Detect which cell encompasses the target text, then output its [X, Y] center coordinate. 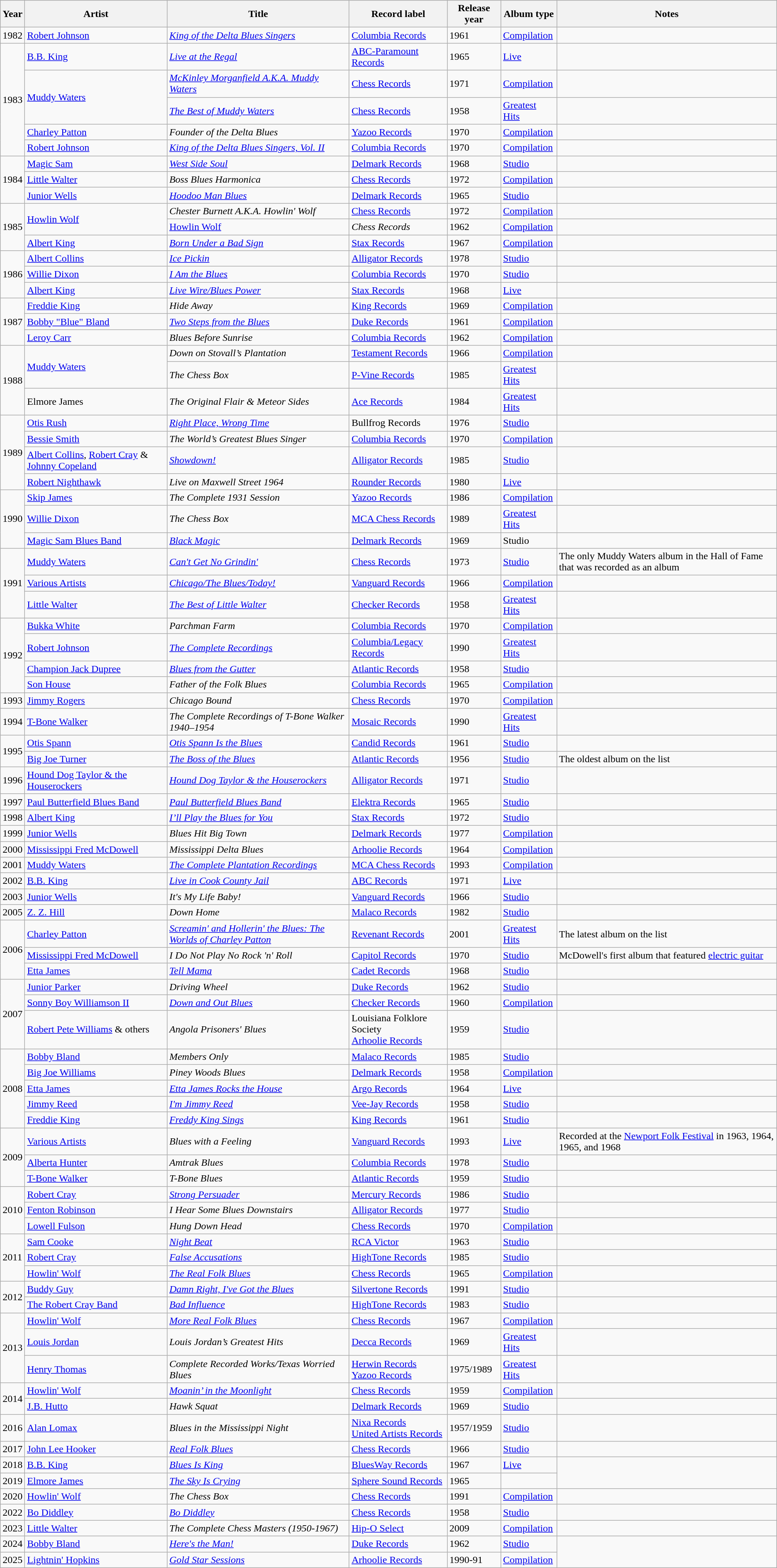
Testament Records [398, 353]
1998 [12, 817]
2024 [12, 1544]
I Am the Blues [258, 274]
Chester Burnett A.K.A. Howlin' Wolf [258, 211]
Blues in the Mississippi Night [258, 1427]
Revenant Records [398, 934]
1997 [12, 802]
Alan Lomax [96, 1427]
The Complete Recordings [258, 648]
2007 [12, 1014]
Capitol Records [398, 955]
I'm Jimmy Reed [258, 1104]
The Complete Plantation Recordings [258, 865]
Louis Jordan [96, 1342]
J.B. Hutto [96, 1406]
Showdown! [258, 460]
The Complete Recordings of T-Bone Walker 1940–1954 [258, 722]
2002 [12, 881]
2023 [12, 1528]
1960 [474, 1003]
Mississippi Delta Blues [258, 849]
The Real Folk Blues [258, 1273]
Albert Collins, Robert Cray & Johnny Copeland [96, 460]
Screamin' and Hollerin' the Blues: The Worlds of Charley Patton [258, 934]
Elektra Records [398, 802]
Ace Records [398, 402]
Louisiana Folklore SocietyArhoolie Records [398, 1030]
Decca Records [398, 1342]
The Robert Cray Band [96, 1305]
1988 [12, 380]
Record label [398, 14]
Artist [96, 14]
Black Magic [258, 540]
Can't Get No Grindin' [258, 562]
Champion Jack Dupree [96, 669]
Live on Maxwell Street 1964 [258, 482]
The oldest album on the list [667, 759]
Blues with a Feeling [258, 1141]
Hung Down Head [258, 1226]
King of the Delta Blues Singers, Vol. II [258, 148]
Magic Sam [96, 164]
2019 [12, 1481]
1992 [12, 655]
Complete Recorded Works/Texas Worried Blues [258, 1369]
Argo Records [398, 1088]
1957/1959 [474, 1427]
Born Under a Bad Sign [258, 243]
Live at the Regal [258, 56]
Lowell Fulson [96, 1226]
It's My Life Baby! [258, 897]
1975/1989 [474, 1369]
Sam Cooke [96, 1242]
2017 [12, 1449]
2008 [12, 1088]
West Side Soul [258, 164]
The Sky Is Crying [258, 1481]
Down Home [258, 912]
Buddy Guy [96, 1289]
Nixa RecordsUnited Artists Records [398, 1427]
Moanin’ in the Moonlight [258, 1390]
Bad Influence [258, 1305]
Year [12, 14]
More Real Folk Blues [258, 1321]
Gold Star Sessions [258, 1560]
Mosaic Records [398, 722]
Chicago/The Blues/Today! [258, 583]
2014 [12, 1398]
Tell Mama [258, 971]
Bessie Smith [96, 439]
Blues Before Sunrise [258, 338]
Herwin RecordsYazoo Records [398, 1369]
Fenton Robinson [96, 1210]
Strong Persuader [258, 1194]
Lightnin' Hopkins [96, 1560]
Cadet Records [398, 971]
Blues from the Gutter [258, 669]
2025 [12, 1560]
1996 [12, 780]
Live Wire/Blues Power [258, 290]
Members Only [258, 1057]
Robert Nighthawk [96, 482]
2006 [12, 950]
Chicago Bound [258, 700]
2018 [12, 1465]
Sonny Boy Williamson II [96, 1003]
Amtrak Blues [258, 1163]
King of the Delta Blues Singers [258, 35]
John Lee Hooker [96, 1449]
The latest album on the list [667, 934]
2012 [12, 1297]
McDowell's first album that featured electric guitar [667, 955]
2020 [12, 1497]
Henry Thomas [96, 1369]
1963 [474, 1242]
Ice Pickin [258, 259]
Son House [96, 685]
The Boss of the Blues [258, 759]
I Hear Some Blues Downstairs [258, 1210]
Piney Woods Blues [258, 1072]
Bukka White [96, 626]
Hoodoo Man Blues [258, 195]
Bullfrog Records [398, 423]
1987 [12, 322]
Leroy Carr [96, 338]
Real Folk Blues [258, 1449]
Alberta Hunter [96, 1163]
Big Joe Williams [96, 1072]
Notes [667, 14]
2005 [12, 912]
Sphere Sound Records [398, 1481]
Blues Hit Big Town [258, 833]
Angola Prisoners' Blues [258, 1030]
1994 [12, 722]
Hawk Squat [258, 1406]
Down and Out Blues [258, 1003]
Down on Stovall’s Plantation [258, 353]
Magic Sam Blues Band [96, 540]
Otis Rush [96, 423]
Silvertone Records [398, 1289]
1990-91 [474, 1560]
2000 [12, 849]
Driving Wheel [258, 987]
I Do Not Play No Rock 'n' Roll [258, 955]
ABC Records [398, 881]
Columbia/Legacy Records [398, 648]
Robert Pete Williams & others [96, 1030]
Blues Is King [258, 1465]
Mercury Records [398, 1194]
False Accusations [258, 1257]
1976 [474, 423]
1995 [12, 751]
2010 [12, 1210]
Night Beat [258, 1242]
2003 [12, 897]
2011 [12, 1257]
Founder of the Delta Blues [258, 132]
Big Joe Turner [96, 759]
T-Bone Blues [258, 1179]
RCA Victor [398, 1242]
2013 [12, 1348]
Father of the Folk Blues [258, 685]
Two Steps from the Blues [258, 322]
Junior Parker [96, 987]
Otis Spann Is the Blues [258, 743]
BluesWay Records [398, 1465]
Freddy King Sings [258, 1120]
Boss Blues Harmonica [258, 179]
Louis Jordan’s Greatest Hits [258, 1342]
Release year [474, 14]
P-Vine Records [398, 374]
Right Place, Wrong Time [258, 423]
2022 [12, 1512]
Jimmy Rogers [96, 700]
Title [258, 14]
ABC-Paramount Records [398, 56]
The only Muddy Waters album in the Hall of Fame that was recorded as an album [667, 562]
Album type [529, 14]
The Original Flair & Meteor Sides [258, 402]
Candid Records [398, 743]
1980 [474, 482]
Recorded at the Newport Folk Festival in 1963, 1964, 1965, and 1968 [667, 1141]
Live in Cook County Jail [258, 881]
Z. Z. Hill [96, 912]
Hip-O Select [398, 1528]
I’ll Play the Blues for You [258, 817]
Jimmy Reed [96, 1104]
2016 [12, 1427]
Bobby "Blue" Bland [96, 322]
The Complete Chess Masters (1950-1967) [258, 1528]
The Best of Muddy Waters [258, 110]
Albert Collins [96, 259]
Hide Away [258, 306]
Etta James Rocks the House [258, 1088]
Skip James [96, 497]
Parchman Farm [258, 626]
The Complete 1931 Session [258, 497]
Vee-Jay Records [398, 1104]
The World’s Greatest Blues Singer [258, 439]
Rounder Records [398, 482]
1956 [474, 759]
The Best of Little Walter [258, 604]
1999 [12, 833]
1973 [474, 562]
Damn Right, I've Got the Blues [258, 1289]
McKinley Morganfield A.K.A. Muddy Waters [258, 84]
Here's the Man! [258, 1544]
Otis Spann [96, 743]
